Output the (X, Y) coordinate of the center of the cell containing the given text.  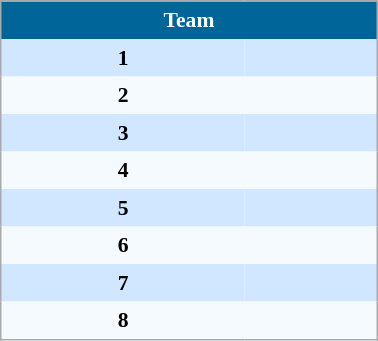
5 (122, 208)
8 (122, 321)
Team (189, 20)
4 (122, 171)
3 (122, 133)
6 (122, 245)
2 (122, 95)
1 (122, 58)
7 (122, 283)
